Capture the cell that displays the provided text and extract its (x, y) central coordinate. 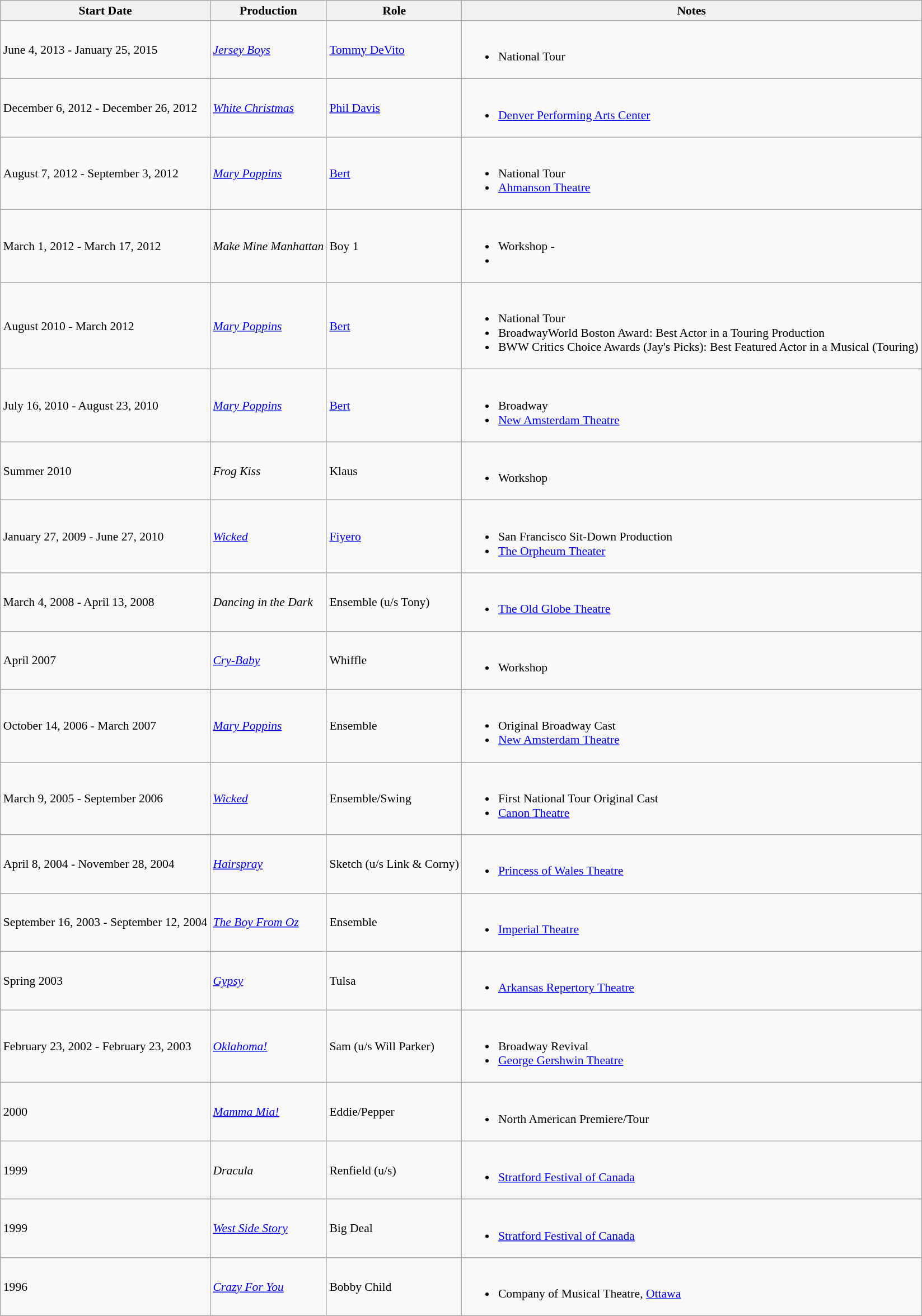
February 23, 2002 - February 23, 2003 (105, 1046)
Renfield (u/s) (394, 1170)
The Old Globe Theatre (692, 602)
Company of Musical Theatre, Ottawa (692, 1287)
Make Mine Manhattan (268, 246)
December 6, 2012 - December 26, 2012 (105, 108)
Ensemble (u/s Tony) (394, 602)
January 27, 2009 - June 27, 2010 (105, 537)
August 7, 2012 - September 3, 2012 (105, 173)
North American Premiere/Tour (692, 1112)
Crazy For You (268, 1287)
Big Deal (394, 1229)
Sam (u/s Will Parker) (394, 1046)
Workshop - (692, 246)
Tulsa (394, 981)
Phil Davis (394, 108)
2000 (105, 1112)
Hairspray (268, 864)
April 8, 2004 - November 28, 2004 (105, 864)
Notes (692, 11)
September 16, 2003 - September 12, 2004 (105, 923)
Sketch (u/s Link & Corny) (394, 864)
West Side Story (268, 1229)
March 9, 2005 - September 2006 (105, 799)
Start Date (105, 11)
Princess of Wales Theatre (692, 864)
Gypsy (268, 981)
Ensemble/Swing (394, 799)
White Christmas (268, 108)
Jersey Boys (268, 50)
The Boy From Oz (268, 923)
Role (394, 11)
1996 (105, 1287)
Production (268, 11)
Dracula (268, 1170)
Broadway RevivalGeorge Gershwin Theatre (692, 1046)
August 2010 - March 2012 (105, 326)
First National Tour Original CastCanon Theatre (692, 799)
Mamma Mia! (268, 1112)
San Francisco Sit-Down ProductionThe Orpheum Theater (692, 537)
National Tour (692, 50)
Imperial Theatre (692, 923)
March 4, 2008 - April 13, 2008 (105, 602)
BroadwayNew Amsterdam Theatre (692, 406)
Boy 1 (394, 246)
Summer 2010 (105, 471)
June 4, 2013 - January 25, 2015 (105, 50)
October 14, 2006 - March 2007 (105, 726)
Tommy DeVito (394, 50)
Eddie/Pepper (394, 1112)
Original Broadway CastNew Amsterdam Theatre (692, 726)
Fiyero (394, 537)
Cry-Baby (268, 660)
Spring 2003 (105, 981)
July 16, 2010 - August 23, 2010 (105, 406)
Frog Kiss (268, 471)
Dancing in the Dark (268, 602)
Denver Performing Arts Center (692, 108)
April 2007 (105, 660)
Bobby Child (394, 1287)
March 1, 2012 - March 17, 2012 (105, 246)
Klaus (394, 471)
National TourAhmanson Theatre (692, 173)
Whiffle (394, 660)
Arkansas Repertory Theatre (692, 981)
Oklahoma! (268, 1046)
